Extract the [x, y] coordinate from the center of the cell holding the provided text.  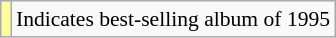
Indicates best-selling album of 1995 [173, 19]
